Scan for the cell matching the given text and deliver its [X, Y] coordinate at center. 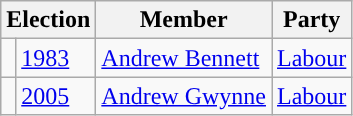
1983 [56, 58]
Member [184, 20]
Andrew Bennett [184, 58]
2005 [56, 96]
Election [48, 20]
Party [312, 20]
Andrew Gwynne [184, 96]
